Determine the (x, y) coordinate at the center of the cell enclosing the given text.  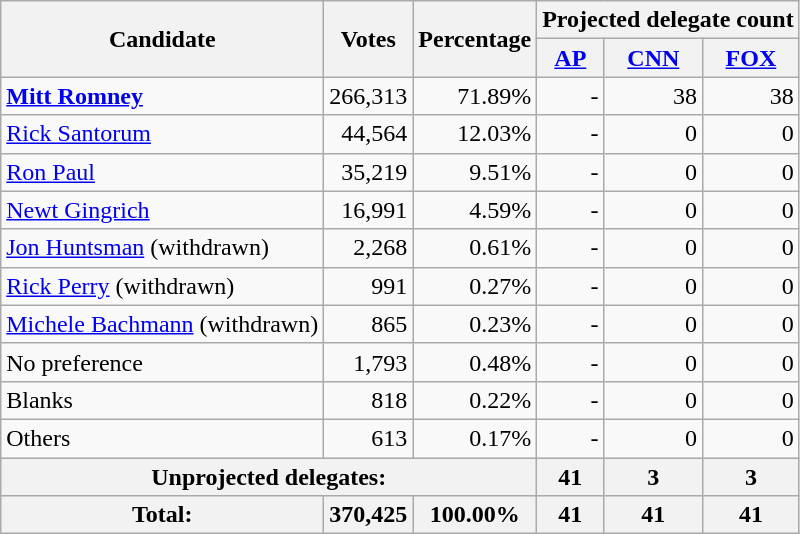
2,268 (368, 248)
Blanks (162, 400)
Percentage (475, 39)
818 (368, 400)
0.22% (475, 400)
Votes (368, 39)
370,425 (368, 515)
1,793 (368, 362)
CNN (654, 58)
0.23% (475, 324)
4.59% (475, 210)
FOX (752, 58)
100.00% (475, 515)
Newt Gingrich (162, 210)
Jon Huntsman (withdrawn) (162, 248)
613 (368, 438)
Total: (162, 515)
0.27% (475, 286)
12.03% (475, 134)
0.17% (475, 438)
35,219 (368, 172)
865 (368, 324)
AP (570, 58)
Others (162, 438)
0.48% (475, 362)
Michele Bachmann (withdrawn) (162, 324)
16,991 (368, 210)
Projected delegate count (668, 20)
9.51% (475, 172)
Mitt Romney (162, 96)
Rick Perry (withdrawn) (162, 286)
Rick Santorum (162, 134)
44,564 (368, 134)
71.89% (475, 96)
No preference (162, 362)
Unprojected delegates: (269, 477)
Ron Paul (162, 172)
0.61% (475, 248)
991 (368, 286)
266,313 (368, 96)
Candidate (162, 39)
